Pinpoint the cell where the given text exists, returning its (x, y) midpoint coordinate. 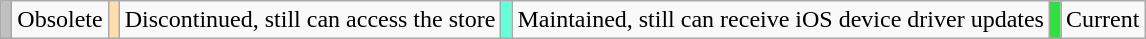
Maintained, still can receive iOS device driver updates (781, 20)
Discontinued, still can access the store (310, 20)
Obsolete (60, 20)
Current (1103, 20)
